Determine the (x, y) coordinate at the center of the cell enclosing the given text.  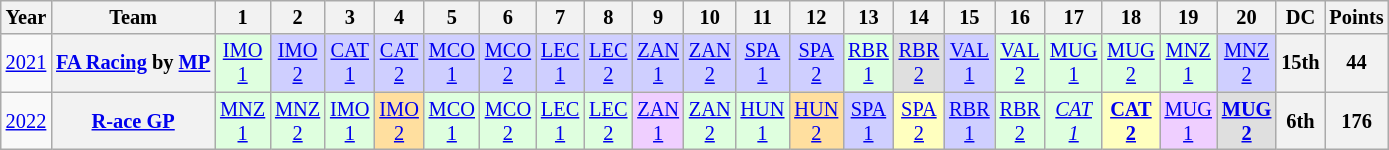
13 (868, 17)
6 (508, 17)
14 (919, 17)
19 (1188, 17)
2 (298, 17)
15th (1300, 63)
2022 (26, 121)
Year (26, 17)
20 (1247, 17)
12 (816, 17)
HUN1 (763, 121)
17 (1074, 17)
10 (710, 17)
VAL2 (1020, 63)
Points (1356, 17)
3 (350, 17)
44 (1356, 63)
176 (1356, 121)
7 (560, 17)
VAL1 (969, 63)
2021 (26, 63)
FA Racing by MP (133, 63)
Team (133, 17)
R-ace GP (133, 121)
18 (1130, 17)
15 (969, 17)
8 (608, 17)
5 (452, 17)
16 (1020, 17)
9 (658, 17)
11 (763, 17)
DC (1300, 17)
1 (242, 17)
6th (1300, 121)
4 (398, 17)
HUN2 (816, 121)
